Scan for the cell matching the given text and deliver its (x, y) coordinate at center. 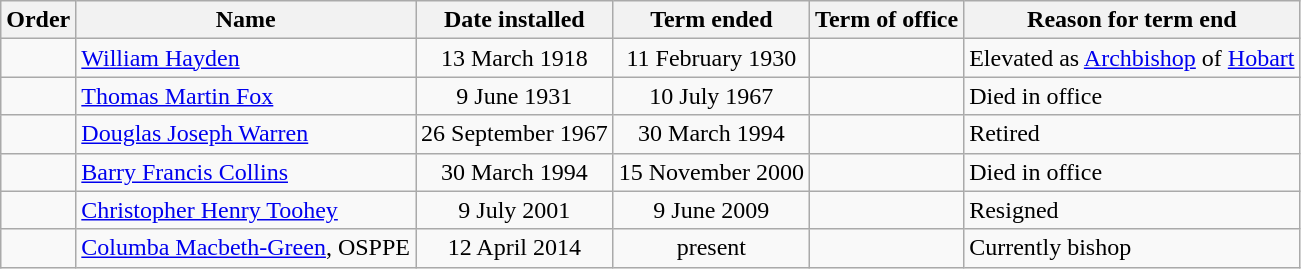
Columba Macbeth-Green, OSPPE (246, 248)
Term ended (711, 20)
13 March 1918 (515, 58)
Retired (1132, 134)
9 June 2009 (711, 210)
15 November 2000 (711, 172)
Currently bishop (1132, 248)
Douglas Joseph Warren (246, 134)
Order (38, 20)
Reason for term end (1132, 20)
Elevated as Archbishop of Hobart (1132, 58)
9 June 1931 (515, 96)
Barry Francis Collins (246, 172)
Date installed (515, 20)
11 February 1930 (711, 58)
Resigned (1132, 210)
Name (246, 20)
William Hayden (246, 58)
26 September 1967 (515, 134)
10 July 1967 (711, 96)
present (711, 248)
9 July 2001 (515, 210)
Thomas Martin Fox (246, 96)
Christopher Henry Toohey (246, 210)
Term of office (887, 20)
12 April 2014 (515, 248)
